Identify which cell holds the provided text, then report its [x, y] central coordinate. 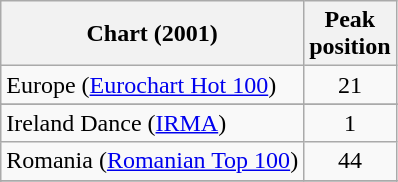
Europe (Eurochart Hot 100) [152, 85]
Peakposition [350, 34]
Ireland Dance (IRMA) [152, 123]
21 [350, 85]
Chart (2001) [152, 34]
Romania (Romanian Top 100) [152, 161]
44 [350, 161]
1 [350, 123]
